Return [x, y] of the center of cell containing provided text 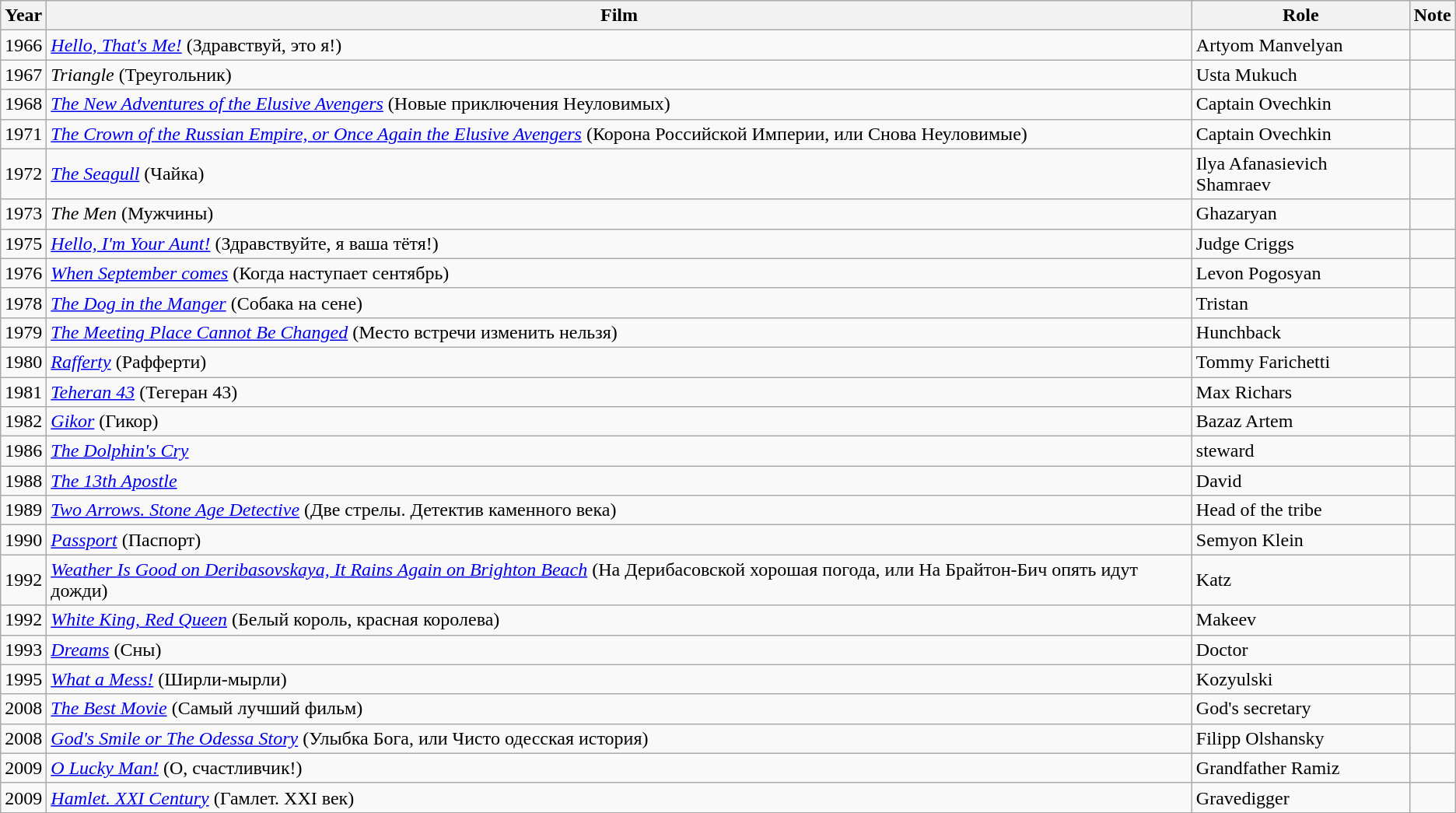
Role [1300, 16]
The 13th Apostle [619, 481]
Tommy Farichetti [1300, 362]
Kozyulski [1300, 679]
Hunchback [1300, 332]
1982 [23, 422]
1966 [23, 45]
Year [23, 16]
Teheran 43 (Тегеран 43) [619, 391]
Triangle (Треугольник) [619, 75]
Hello, That's Me! (Здравствуй, это я!) [619, 45]
1975 [23, 244]
Judge Criggs [1300, 244]
God's Smile or The Odessa Story (Улыбка Бога, или Чисто одесская история) [619, 738]
Hello, I'm Your Aunt! (Здравствуйте, я ваша тётя!) [619, 244]
1995 [23, 679]
What a Mess! (Ширли-мырли) [619, 679]
1980 [23, 362]
1976 [23, 273]
1979 [23, 332]
1986 [23, 451]
Note [1433, 16]
The Dolphin's Cry [619, 451]
Head of the tribe [1300, 510]
Ilya Afanasievich Shamraev [1300, 174]
Filipp Olshansky [1300, 738]
David [1300, 481]
1988 [23, 481]
Bazaz Artem [1300, 422]
Two Arrows. Stone Age Detective (Две стрелы. Детектив каменного века) [619, 510]
1967 [23, 75]
Ghazaryan [1300, 214]
Katz [1300, 580]
1972 [23, 174]
Makeev [1300, 620]
Gravedigger [1300, 797]
Passport (Паспорт) [619, 540]
Levon Pogosyan [1300, 273]
The New Adventures of the Elusive Avengers (Новые приключения Неуловимых) [619, 104]
God's secretary [1300, 709]
steward [1300, 451]
O Lucky Man! (О, счастливчик!) [619, 768]
The Meeting Place Cannot Be Changed (Место встречи изменить нельзя) [619, 332]
Artyom Manvelyan [1300, 45]
Gikor (Гикор) [619, 422]
1973 [23, 214]
1971 [23, 134]
Doctor [1300, 650]
Max Richars [1300, 391]
The Seagull (Чайка) [619, 174]
White King, Red Queen (Белый король, красная королева) [619, 620]
1978 [23, 303]
Semyon Klein [1300, 540]
Weather Is Good on Deribasovskaya, It Rains Again on Brighton Beach (На Дерибасовской хорошая погода, или На Брайтон-Бич опять идут дожди) [619, 580]
The Crown of the Russian Empire, or Once Again the Elusive Avengers (Корона Российской Империи, или Снова Неуловимые) [619, 134]
The Dog in the Manger (Собака на сене) [619, 303]
1989 [23, 510]
Dreams (Сны) [619, 650]
When September comes (Когда наступает сентябрь) [619, 273]
Film [619, 16]
The Best Movie (Самый лучший фильм) [619, 709]
Hamlet. XXI Century (Гамлет. XXI век) [619, 797]
Tristan [1300, 303]
1990 [23, 540]
The Men (Мужчины) [619, 214]
1993 [23, 650]
Usta Mukuch [1300, 75]
1981 [23, 391]
1968 [23, 104]
Rafferty (Рафферти) [619, 362]
Grandfather Ramiz [1300, 768]
